Pinpoint the cell where the given text exists, returning its [X, Y] midpoint coordinate. 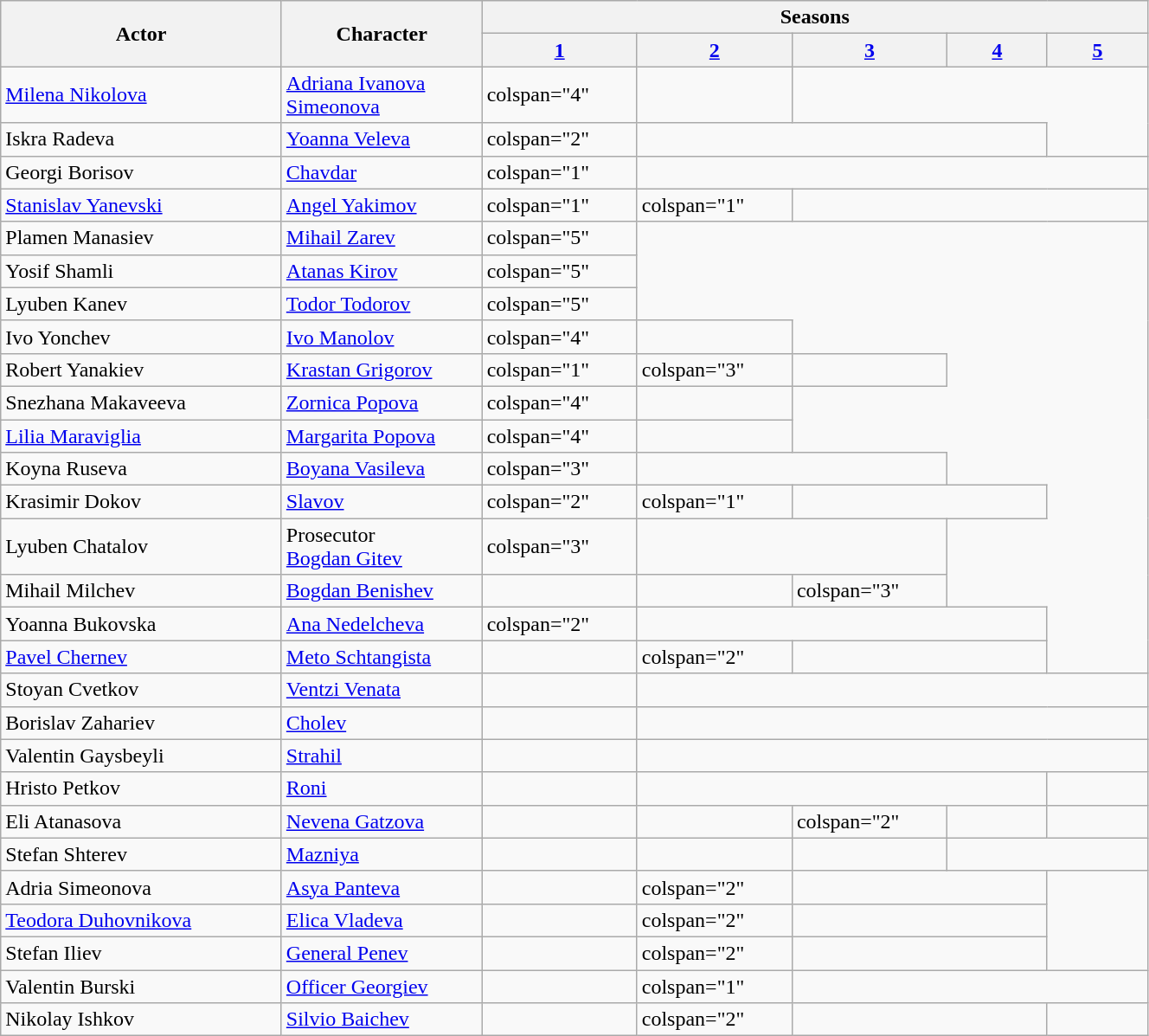
Ivo Manolov [382, 337]
Iskra Radeva [142, 139]
Stanislav Yanevski [142, 205]
Krasimir Dokov [142, 502]
Nevena Gatzova [382, 821]
Krastan Grigorov [382, 370]
5 [1097, 50]
Cholev [382, 723]
Officer Georgiev [382, 986]
Zornica Popova [382, 402]
Bogdan Benishev [382, 591]
Yoanna Veleva [382, 139]
Stoyan Cvetkov [142, 690]
Pavel Chernev [142, 657]
Todor Todorov [382, 304]
ProsecutorBogdan Gitev [382, 547]
Teodora Duhovnikova [142, 920]
Mazniya [382, 854]
Lilia Maraviglia [142, 435]
Adriana Ivanova Simeonova [382, 95]
Slavov [382, 502]
Hristo Petkov [142, 788]
Elica Vladeva [382, 920]
Koyna Ruseva [142, 469]
Georgi Borisov [142, 172]
Ventzi Venata [382, 690]
Nikolay Ishkov [142, 1020]
1 [559, 50]
Yosif Shamli [142, 271]
Lyuben Chatalov [142, 547]
Eli Atanasova [142, 821]
Seasons [815, 17]
Actor [142, 34]
Ivo Yonchev [142, 337]
4 [998, 50]
Snezhana Makaveeva [142, 402]
Atanas Kirov [382, 271]
Boyana Vasileva [382, 469]
Angel Yakimov [382, 205]
Robert Yanakiev [142, 370]
3 [869, 50]
Roni [382, 788]
Stefan Iliev [142, 953]
Valentin Burski [142, 986]
2 [715, 50]
Margarita Popova [382, 435]
Mihail Milchev [142, 591]
Asya Panteva [382, 887]
Milena Nikolova [142, 95]
Meto Schtangista [382, 657]
Yoanna Bukovska [142, 624]
Lyuben Kanev [142, 304]
Mihail Zarev [382, 238]
Stefan Shterev [142, 854]
Chavdar [382, 172]
Valentin Gaysbeyli [142, 756]
Adria Simeonova [142, 887]
General Penev [382, 953]
Strahil [382, 756]
Borislav Zahariev [142, 723]
Plamen Manasiev [142, 238]
Character [382, 34]
Silvio Baichev [382, 1020]
Ana Nedelcheva [382, 624]
